Output the [x, y] coordinate of the center of the cell containing the given text.  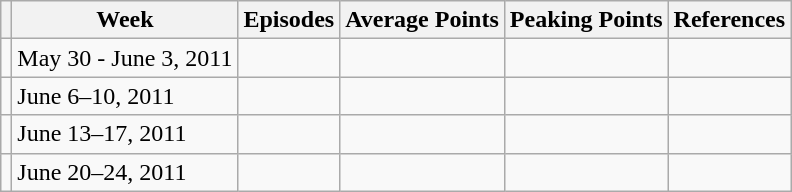
May 30 - June 3, 2011 [125, 58]
June 13–17, 2011 [125, 134]
References [730, 20]
Week [125, 20]
June 6–10, 2011 [125, 96]
June 20–24, 2011 [125, 172]
Peaking Points [586, 20]
Average Points [422, 20]
Episodes [289, 20]
